Determine the (X, Y) coordinate at the center of the cell enclosing the given text.  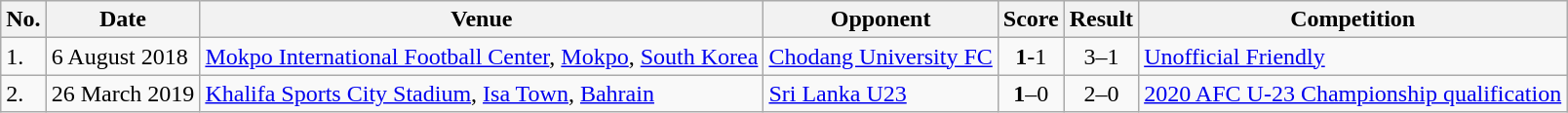
26 March 2019 (123, 94)
Date (123, 19)
1. (23, 56)
No. (23, 19)
Sri Lanka U23 (881, 94)
Khalifa Sports City Stadium, Isa Town, Bahrain (482, 94)
6 August 2018 (123, 56)
Venue (482, 19)
Competition (1353, 19)
Unofficial Friendly (1353, 56)
Mokpo International Football Center, Mokpo, South Korea (482, 56)
Opponent (881, 19)
1-1 (1031, 56)
Chodang University FC (881, 56)
2–0 (1101, 94)
2. (23, 94)
Score (1031, 19)
2020 AFC U-23 Championship qualification (1353, 94)
3–1 (1101, 56)
1–0 (1031, 94)
Result (1101, 19)
